Pinpoint the cell where the given text exists, returning its (X, Y) midpoint coordinate. 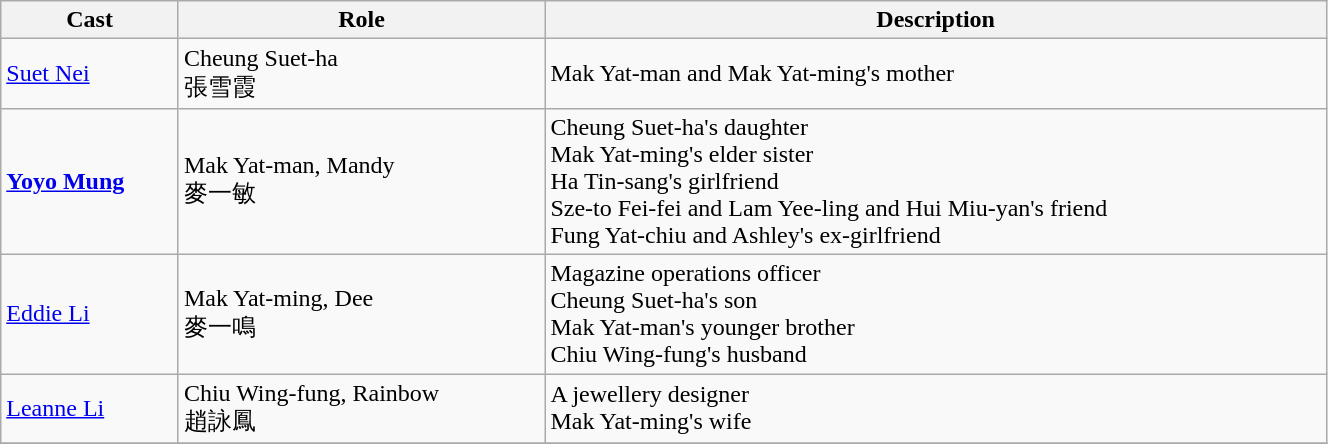
Chiu Wing-fung, Rainbow趙詠鳳 (361, 409)
Eddie Li (90, 314)
Yoyo Mung (90, 181)
A jewellery designerMak Yat-ming's wife (936, 409)
Mak Yat-ming, Dee麥一鳴 (361, 314)
Role (361, 20)
Description (936, 20)
Magazine operations officerCheung Suet-ha's sonMak Yat-man's younger brotherChiu Wing-fung's husband (936, 314)
Cheung Suet-ha張雪霞 (361, 74)
Suet Nei (90, 74)
Leanne Li (90, 409)
Mak Yat-man, Mandy麥一敏 (361, 181)
Mak Yat-man and Mak Yat-ming's mother (936, 74)
Cast (90, 20)
